Search for the cell housing the specified text and yield its (X, Y) center coordinate. 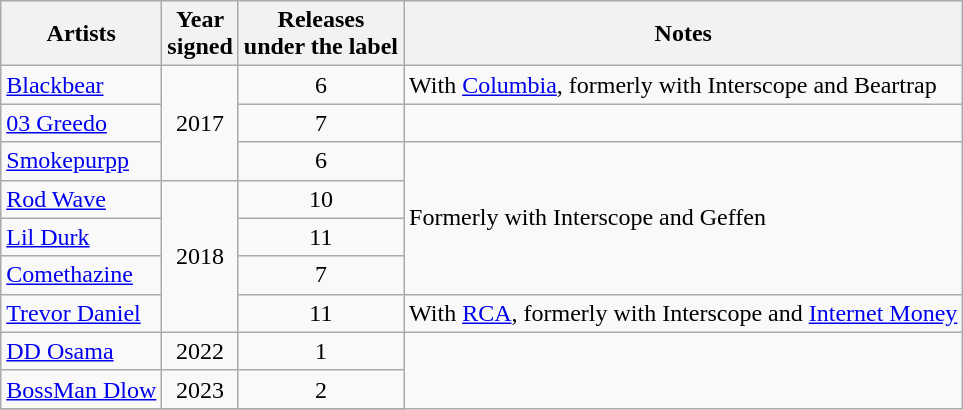
DD Osama (82, 351)
2018 (200, 256)
With Columbia, formerly with Interscope and Beartrap (684, 85)
03 Greedo (82, 123)
Lil Durk (82, 237)
10 (320, 199)
2017 (200, 123)
Blackbear (82, 85)
Releasesunder the label (320, 34)
1 (320, 351)
2022 (200, 351)
Formerly with Interscope and Geffen (684, 218)
Notes (684, 34)
2 (320, 389)
Comethazine (82, 275)
Trevor Daniel (82, 313)
Artists (82, 34)
With RCA, formerly with Interscope and Internet Money (684, 313)
Yearsigned (200, 34)
Rod Wave (82, 199)
BossMan Dlow (82, 389)
Smokepurpp (82, 161)
2023 (200, 389)
